Detect which cell encompasses the target text, then output its [x, y] center coordinate. 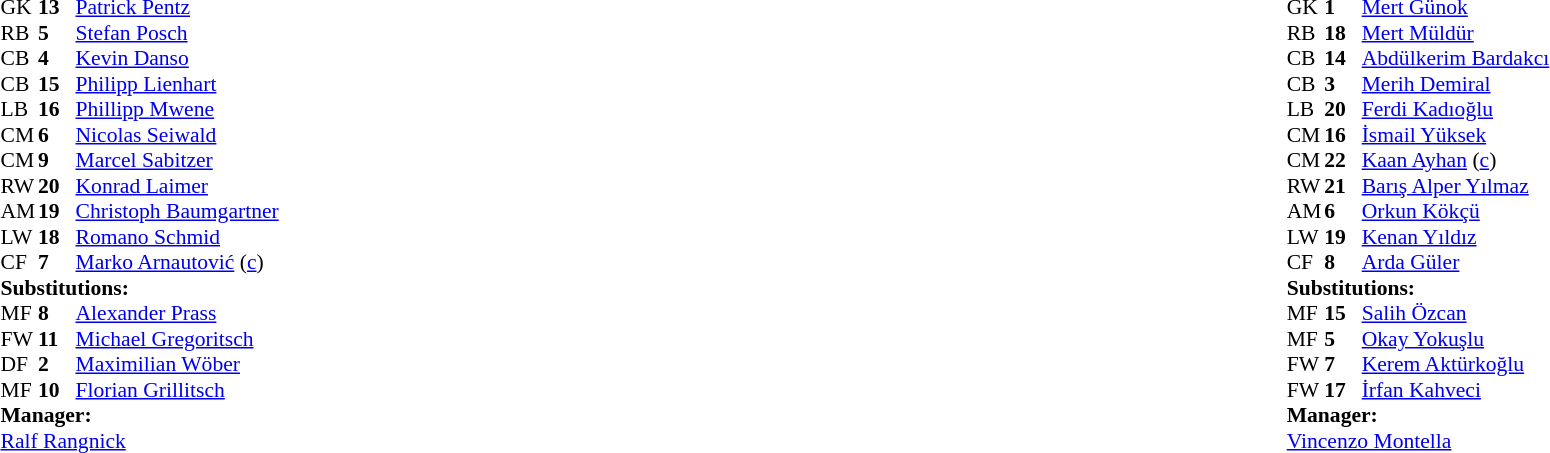
Kenan Yıldız [1456, 237]
3 [1343, 84]
Mert Müldür [1456, 33]
17 [1343, 390]
Michael Gregoritsch [178, 339]
21 [1343, 186]
Ferdi Kadıoğlu [1456, 109]
Arda Güler [1456, 263]
Okay Yokuşlu [1456, 339]
Kevin Danso [178, 59]
İrfan Kahveci [1456, 390]
14 [1343, 59]
Stefan Posch [178, 33]
4 [57, 59]
Phillipp Mwene [178, 109]
10 [57, 390]
Romano Schmid [178, 237]
2 [57, 365]
Marcel Sabitzer [178, 161]
Kerem Aktürkoğlu [1456, 365]
Salih Özcan [1456, 313]
Nicolas Seiwald [178, 135]
Orkun Kökçü [1456, 211]
11 [57, 339]
DF [19, 365]
Christoph Baumgartner [178, 211]
Florian Grillitsch [178, 390]
9 [57, 161]
Merih Demiral [1456, 84]
Konrad Laimer [178, 186]
Kaan Ayhan (c) [1456, 161]
Marko Arnautović (c) [178, 263]
22 [1343, 161]
Alexander Prass [178, 313]
Maximilian Wöber [178, 365]
Abdülkerim Bardakcı [1456, 59]
Barış Alper Yılmaz [1456, 186]
İsmail Yüksek [1456, 135]
Philipp Lienhart [178, 84]
